From the cell containing the given text, extract its center point as [X, Y] coordinate. 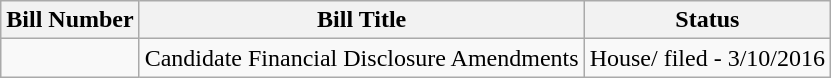
Candidate Financial Disclosure Amendments [362, 58]
Status [707, 20]
House/ filed - 3/10/2016 [707, 58]
Bill Title [362, 20]
Bill Number [70, 20]
